Determine the (x, y) coordinate at the center of the cell enclosing the given text.  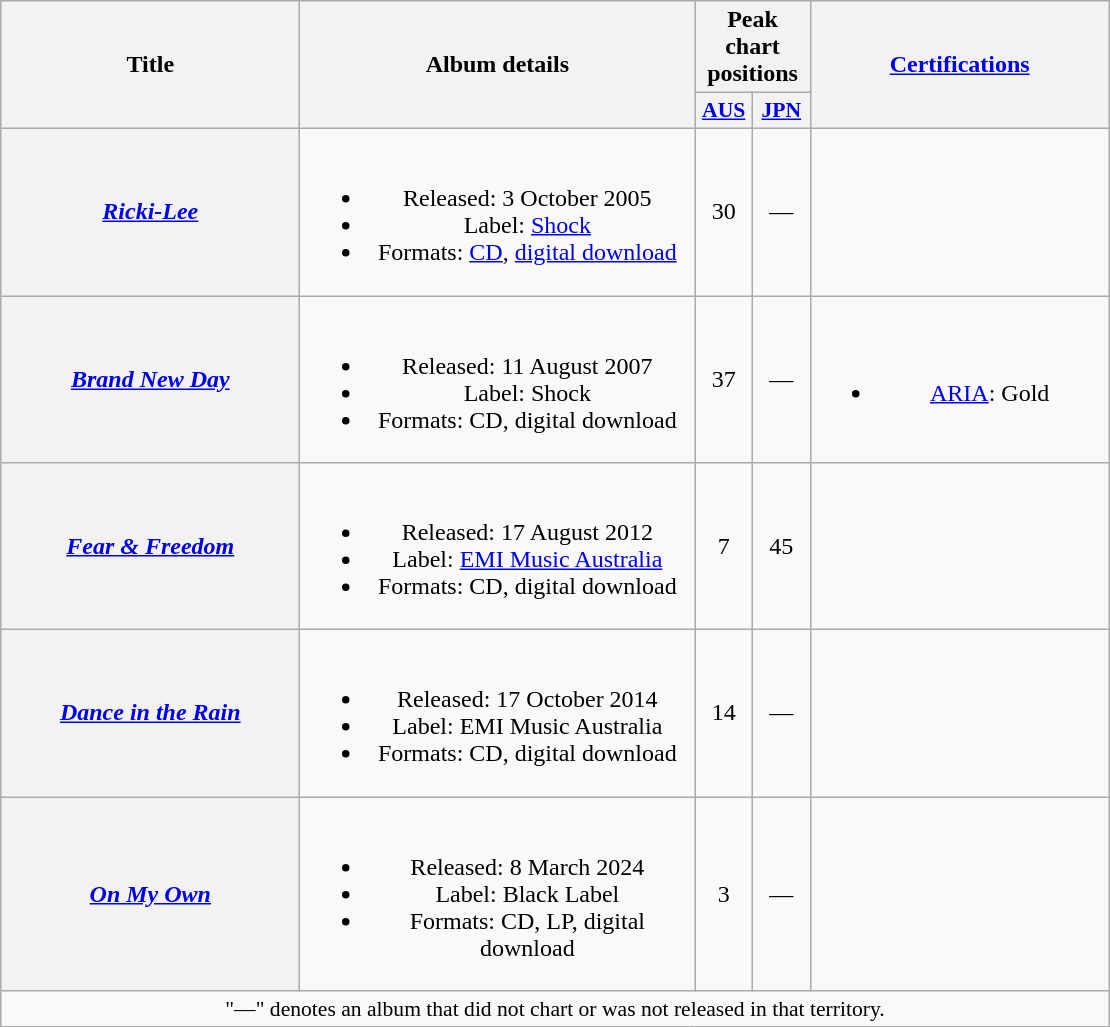
Released: 17 August 2012Label: EMI Music AustraliaFormats: CD, digital download (498, 546)
37 (724, 380)
On My Own (150, 894)
Peak chart positions (752, 47)
45 (782, 546)
30 (724, 212)
Dance in the Rain (150, 714)
Album details (498, 65)
ARIA: Gold (960, 380)
Released: 17 October 2014Label: EMI Music AustraliaFormats: CD, digital download (498, 714)
Certifications (960, 65)
Fear & Freedom (150, 546)
Released: 3 October 2005Label: ShockFormats: CD, digital download (498, 212)
Ricki-Lee (150, 212)
Title (150, 65)
Released: 8 March 2024Label: Black LabelFormats: CD, LP, digital download (498, 894)
3 (724, 894)
7 (724, 546)
14 (724, 714)
Brand New Day (150, 380)
JPN (782, 111)
Released: 11 August 2007Label: ShockFormats: CD, digital download (498, 380)
"—" denotes an album that did not chart or was not released in that territory. (555, 1009)
AUS (724, 111)
